Extract the (X, Y) coordinate from the center of the cell holding the provided text.  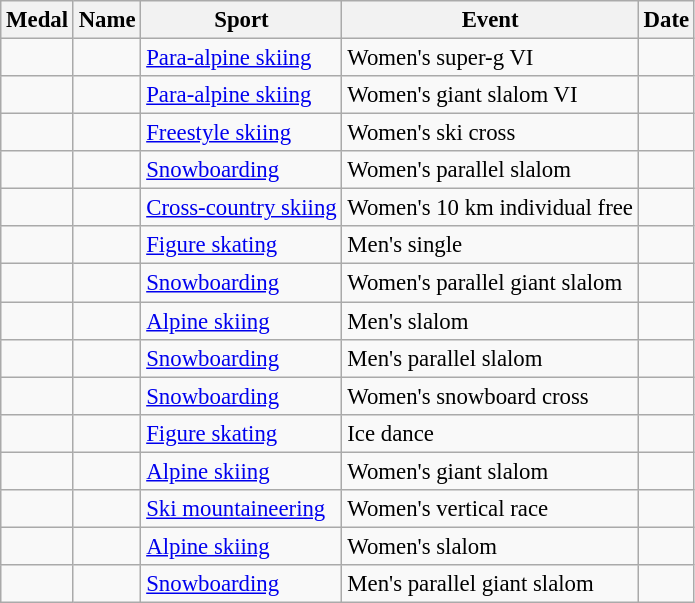
Ski mountaineering (242, 509)
Freestyle skiing (242, 133)
Women's snowboard cross (490, 396)
Cross-country skiing (242, 208)
Women's vertical race (490, 509)
Men's slalom (490, 321)
Women's 10 km individual free (490, 208)
Women's giant slalom VI (490, 95)
Medal (38, 20)
Date (666, 20)
Sport (242, 20)
Men's parallel slalom (490, 358)
Name (107, 20)
Ice dance (490, 433)
Women's slalom (490, 546)
Women's giant slalom (490, 471)
Women's parallel slalom (490, 170)
Women's ski cross (490, 133)
Event (490, 20)
Women's super-g VI (490, 58)
Women's parallel giant slalom (490, 283)
Men's single (490, 245)
Men's parallel giant slalom (490, 584)
